Locate the cell with the specified text and output its (x, y) center coordinate. 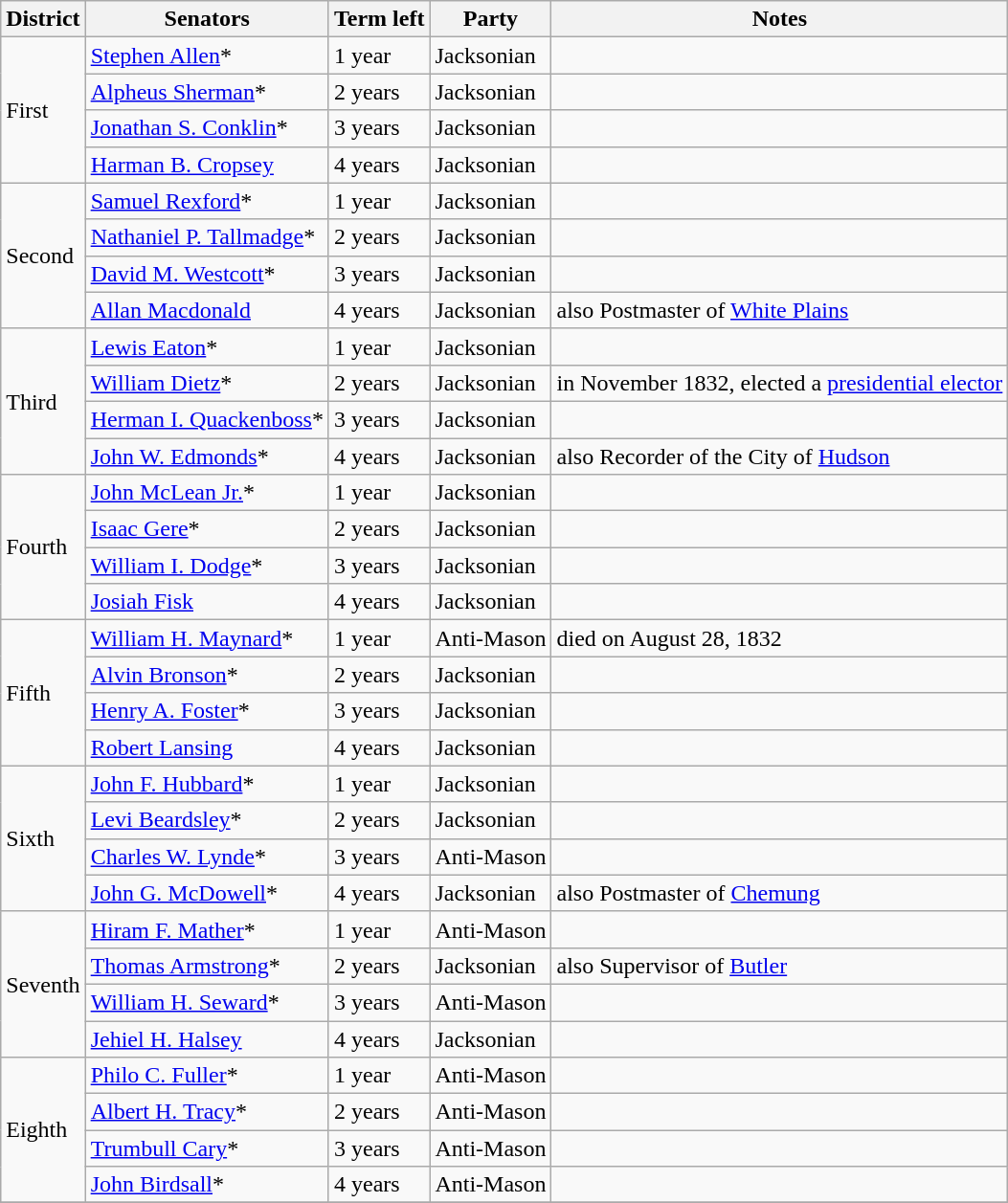
in November 1832, elected a presidential elector (779, 383)
Henry A. Foster* (207, 711)
Thomas Armstrong* (207, 966)
David M. Westcott* (207, 274)
also Supervisor of Butler (779, 966)
also Postmaster of White Plains (779, 310)
Herman I. Quackenboss* (207, 419)
Fifth (43, 693)
Notes (779, 19)
Jehiel H. Halsey (207, 1038)
John McLean Jr.* (207, 493)
Philo C. Fuller* (207, 1076)
John G. McDowell* (207, 893)
died on August 28, 1832 (779, 638)
Second (43, 256)
Seventh (43, 984)
Albert H. Tracy* (207, 1112)
William I. Dodge* (207, 566)
Alvin Bronson* (207, 675)
Trumbull Cary* (207, 1148)
Third (43, 401)
Robert Lansing (207, 747)
John F. Hubbard* (207, 784)
also Recorder of the City of Hudson (779, 457)
Fourth (43, 547)
Nathaniel P. Tallmadge* (207, 237)
Allan Macdonald (207, 310)
William Dietz* (207, 383)
Party (490, 19)
Stephen Allen* (207, 56)
Josiah Fisk (207, 602)
John W. Edmonds* (207, 457)
also Postmaster of Chemung (779, 893)
John Birdsall* (207, 1185)
Charles W. Lynde* (207, 857)
Jonathan S. Conklin* (207, 128)
First (43, 110)
Term left (379, 19)
Senators (207, 19)
Sixth (43, 838)
Isaac Gere* (207, 529)
Lewis Eaton* (207, 346)
Alpheus Sherman* (207, 92)
Harman B. Cropsey (207, 165)
William H. Seward* (207, 1002)
William H. Maynard* (207, 638)
Samuel Rexford* (207, 201)
Hiram F. Mather* (207, 929)
Eighth (43, 1130)
Levi Beardsley* (207, 820)
District (43, 19)
